Scan for the cell matching the given text and deliver its (x, y) coordinate at center. 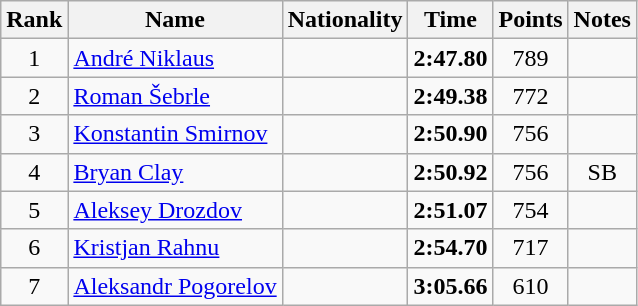
6 (34, 248)
2:54.70 (450, 248)
772 (530, 96)
Time (450, 20)
Name (175, 20)
Konstantin Smirnov (175, 134)
Points (530, 20)
Kristjan Rahnu (175, 248)
Roman Šebrle (175, 96)
7 (34, 286)
Aleksey Drozdov (175, 210)
789 (530, 58)
SB (602, 172)
3 (34, 134)
1 (34, 58)
3:05.66 (450, 286)
2:49.38 (450, 96)
2:51.07 (450, 210)
2 (34, 96)
4 (34, 172)
610 (530, 286)
André Niklaus (175, 58)
2:50.92 (450, 172)
2:47.80 (450, 58)
Nationality (345, 20)
Aleksandr Pogorelov (175, 286)
717 (530, 248)
754 (530, 210)
2:50.90 (450, 134)
Rank (34, 20)
5 (34, 210)
Bryan Clay (175, 172)
Notes (602, 20)
